Find where the given text appears and provide that cell's center as (X, Y) coordinate. 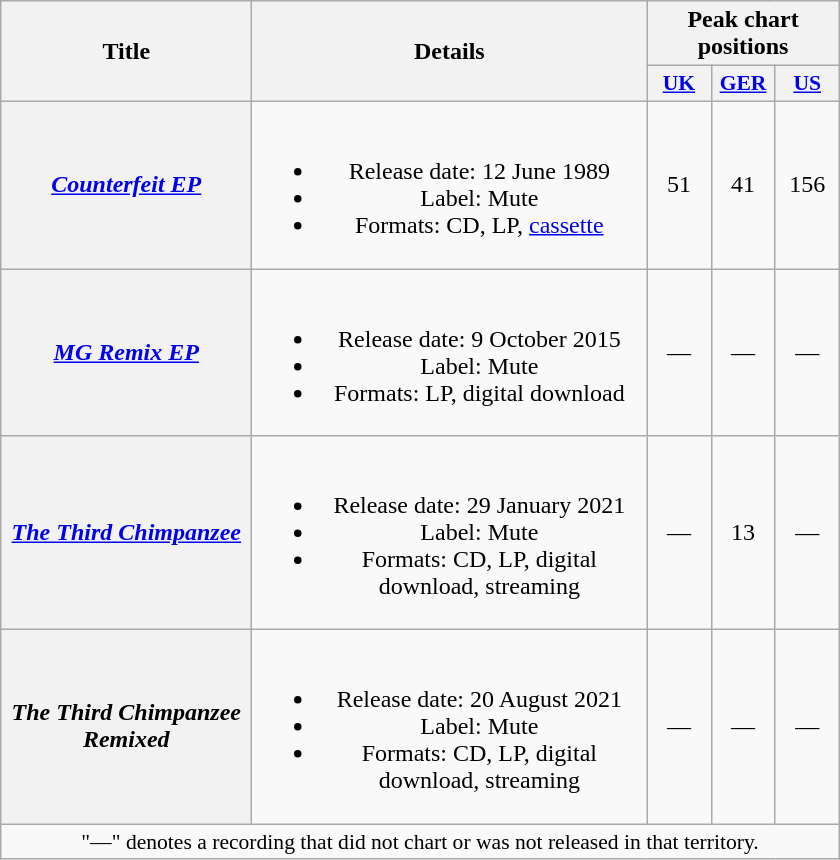
US (807, 84)
51 (679, 184)
GER (743, 84)
The Third Chimpanzee Remixed (126, 727)
Counterfeit EP (126, 184)
Release date: 12 June 1989Label: MuteFormats: CD, LP, cassette (450, 184)
Title (126, 52)
156 (807, 184)
Peak chart positions (743, 34)
Details (450, 52)
Release date: 20 August 2021Label: MuteFormats: CD, LP, digital download, streaming (450, 727)
UK (679, 84)
"—" denotes a recording that did not chart or was not released in that territory. (420, 842)
13 (743, 533)
MG Remix EP (126, 352)
Release date: 29 January 2021Label: MuteFormats: CD, LP, digital download, streaming (450, 533)
The Third Chimpanzee (126, 533)
Release date: 9 October 2015Label: MuteFormats: LP, digital download (450, 352)
41 (743, 184)
